Scan for the cell matching the given text and deliver its (x, y) coordinate at center. 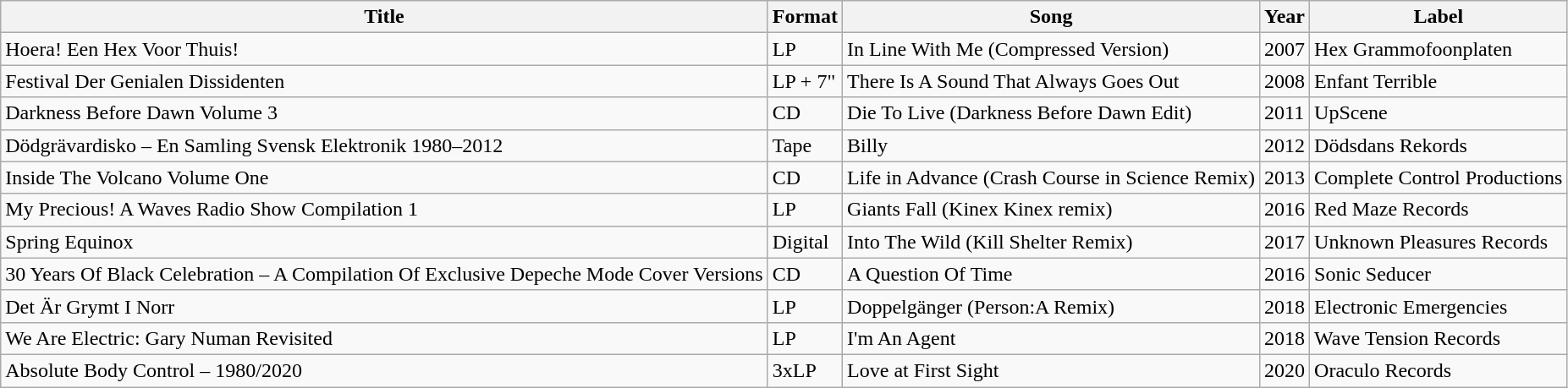
Label (1439, 17)
Life in Advance (Crash Course in Science Remix) (1051, 178)
Doppelgänger (Person:A Remix) (1051, 306)
Enfant Terrible (1439, 81)
Wave Tension Records (1439, 338)
Hoera! Een Hex Voor Thuis! (384, 49)
2011 (1285, 113)
Unknown Pleasures Records (1439, 242)
2020 (1285, 370)
Hex Grammofoonplaten (1439, 49)
Sonic Seducer (1439, 274)
We Are Electric: Gary Numan Revisited (384, 338)
2008 (1285, 81)
Inside The Volcano Volume One (384, 178)
Darkness Before Dawn Volume 3 (384, 113)
I'm An Agent (1051, 338)
Die To Live (Darkness Before Dawn Edit) (1051, 113)
In Line With Me (Compressed Version) (1051, 49)
Dödgrävardisko – En Samling Svensk Elektronik 1980–2012 (384, 145)
Digital (805, 242)
LP + 7" (805, 81)
2013 (1285, 178)
Electronic Emergencies (1439, 306)
There Is A Sound That Always Goes Out (1051, 81)
Complete Control Productions (1439, 178)
A Question Of Time (1051, 274)
2007 (1285, 49)
Giants Fall (Kinex Kinex remix) (1051, 210)
UpScene (1439, 113)
2012 (1285, 145)
Song (1051, 17)
Title (384, 17)
Dödsdans Rekords (1439, 145)
Oraculo Records (1439, 370)
Red Maze Records (1439, 210)
Year (1285, 17)
My Precious! A Waves Radio Show Compilation 1 (384, 210)
Spring Equinox (384, 242)
Love at First Sight (1051, 370)
Absolute Body Control – 1980/2020 (384, 370)
3xLP (805, 370)
Format (805, 17)
Det Är Grymt I Norr (384, 306)
30 Years Of Black Celebration – A Compilation Of Exclusive Depeche Mode Cover Versions (384, 274)
Into The Wild (Kill Shelter Remix) (1051, 242)
2017 (1285, 242)
Festival Der Genialen Dissidenten (384, 81)
Billy (1051, 145)
Tape (805, 145)
